Pinpoint the cell where the given text exists, returning its (X, Y) midpoint coordinate. 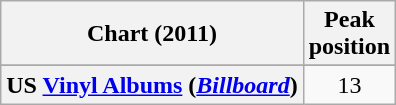
13 (349, 85)
Peakposition (349, 34)
Chart (2011) (152, 34)
US Vinyl Albums (Billboard) (152, 85)
